Return the [X, Y] coordinate for the center point of the cell that contains the specified text.  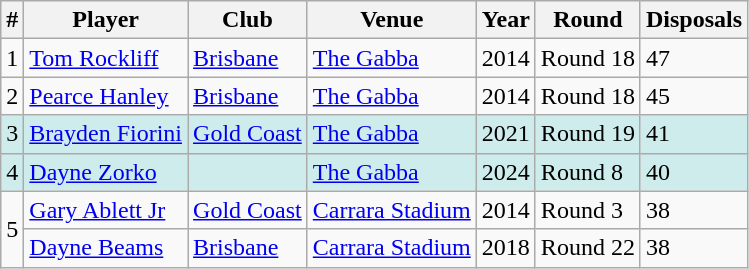
2021 [506, 134]
Dayne Beams [106, 248]
2024 [506, 172]
41 [694, 134]
Player [106, 20]
1 [12, 58]
Round 19 [588, 134]
Round [588, 20]
5 [12, 229]
Tom Rockliff [106, 58]
Gary Ablett Jr [106, 210]
2 [12, 96]
Club [248, 20]
Round 3 [588, 210]
2018 [506, 248]
Disposals [694, 20]
# [12, 20]
Brayden Fiorini [106, 134]
Round 22 [588, 248]
Pearce Hanley [106, 96]
Year [506, 20]
3 [12, 134]
40 [694, 172]
Round 8 [588, 172]
47 [694, 58]
45 [694, 96]
4 [12, 172]
Venue [392, 20]
Dayne Zorko [106, 172]
